Extract the [X, Y] coordinate from the center of the cell holding the provided text.  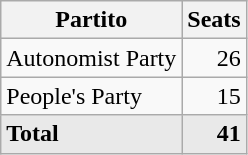
Partito [92, 20]
Seats [214, 20]
41 [214, 134]
Autonomist Party [92, 58]
26 [214, 58]
Total [92, 134]
15 [214, 96]
People's Party [92, 96]
